Identify which cell holds the provided text, then report its (x, y) central coordinate. 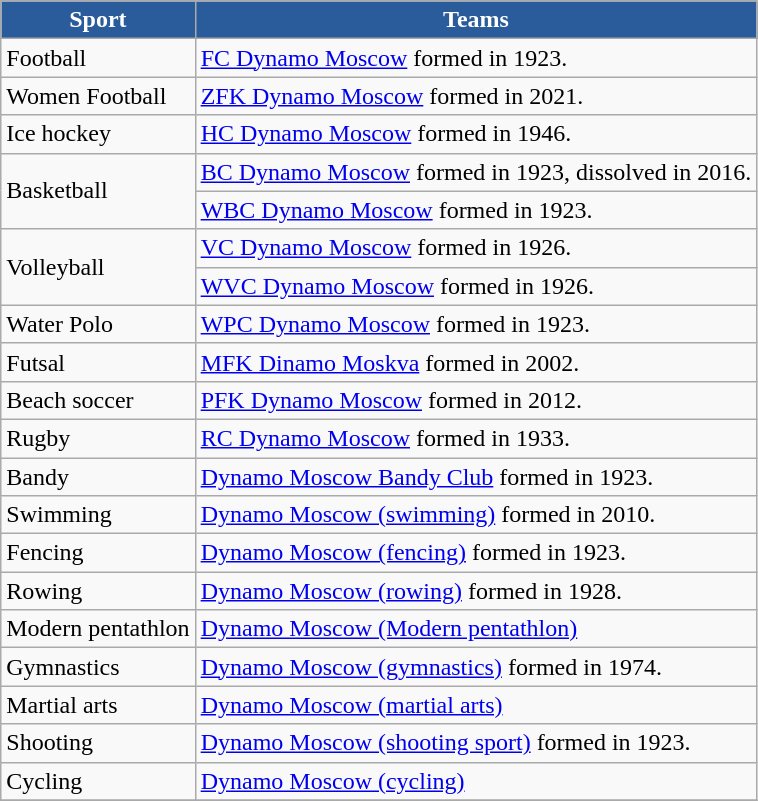
HC Dynamo Moscow formed in 1946. (476, 134)
Dynamo Moscow (gymnastics) formed in 1974. (476, 667)
Dynamo Moscow (swimming) formed in 2010. (476, 515)
Beach soccer (98, 400)
Sport (98, 20)
Dynamo Moscow (Modern pentathlon) (476, 629)
Gymnastics (98, 667)
ZFK Dynamo Moscow formed in 2021. (476, 96)
Cycling (98, 781)
Ice hockey (98, 134)
Rugby (98, 438)
BC Dynamo Moscow formed in 1923, dissolved in 2016. (476, 172)
Dynamo Moscow (rowing) formed in 1928. (476, 591)
WPC Dynamo Moscow formed in 1923. (476, 324)
WBC Dynamo Moscow formed in 1923. (476, 210)
Futsal (98, 362)
Women Football (98, 96)
Basketball (98, 191)
Swimming (98, 515)
Water Polo (98, 324)
Teams (476, 20)
Rowing (98, 591)
Fencing (98, 553)
FC Dynamo Moscow formed in 1923. (476, 58)
WVC Dynamo Moscow formed in 1926. (476, 286)
Dynamo Moscow (cycling) (476, 781)
MFK Dinamo Moskva formed in 2002. (476, 362)
PFK Dynamo Moscow formed in 2012. (476, 400)
Modern pentathlon (98, 629)
Volleyball (98, 267)
Dynamo Moscow Bandy Club formed in 1923. (476, 477)
Bandy (98, 477)
Shooting (98, 743)
Football (98, 58)
Dynamo Moscow (fencing) formed in 1923. (476, 553)
Dynamo Moscow (martial arts) (476, 705)
Martial arts (98, 705)
VC Dynamo Moscow formed in 1926. (476, 248)
Dynamo Moscow (shooting sport) formed in 1923. (476, 743)
RC Dynamo Moscow formed in 1933. (476, 438)
